Find where the given text appears and provide that cell's center as [x, y] coordinate. 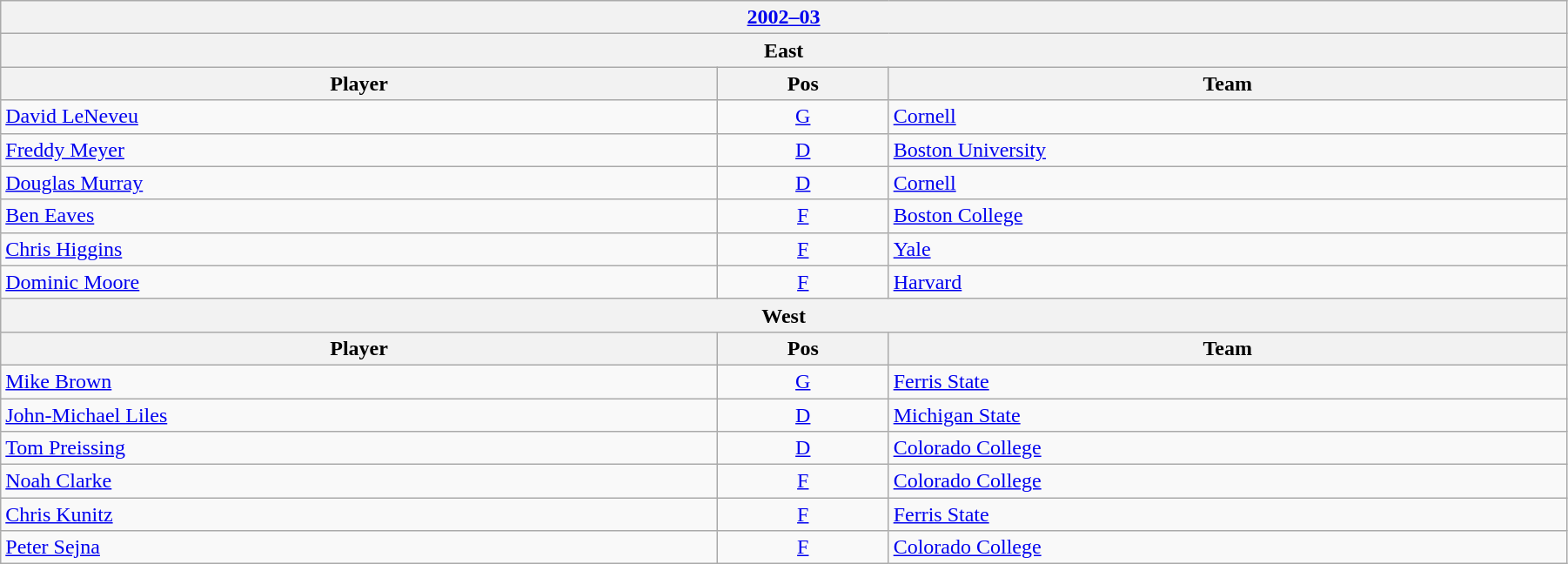
Tom Preissing [359, 448]
Peter Sejna [359, 547]
Chris Kunitz [359, 514]
Dominic Moore [359, 282]
2002–03 [784, 17]
Ben Eaves [359, 216]
Mike Brown [359, 381]
Boston University [1227, 150]
Boston College [1227, 216]
David LeNeveu [359, 117]
Michigan State [1227, 415]
John-Michael Liles [359, 415]
Chris Higgins [359, 249]
West [784, 315]
Yale [1227, 249]
East [784, 50]
Douglas Murray [359, 183]
Freddy Meyer [359, 150]
Harvard [1227, 282]
Noah Clarke [359, 481]
